Return the [X, Y] coordinate for the center point of the cell that contains the specified text.  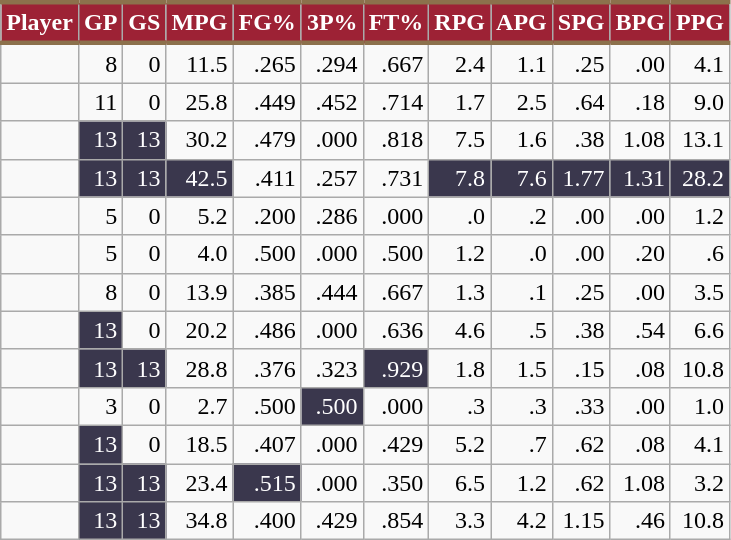
.1 [522, 292]
APG [522, 22]
1.15 [581, 521]
6.6 [700, 330]
1.0 [700, 406]
.20 [640, 254]
.33 [581, 406]
1.77 [581, 178]
3.5 [700, 292]
.7 [522, 444]
1.6 [522, 140]
FG% [267, 22]
SPG [581, 22]
.200 [267, 216]
4.2 [522, 521]
13.9 [200, 292]
.479 [267, 140]
1.5 [522, 368]
.64 [581, 102]
13.1 [700, 140]
.407 [267, 444]
.486 [267, 330]
.18 [640, 102]
.5 [522, 330]
.323 [332, 368]
.46 [640, 521]
11 [100, 102]
.411 [267, 178]
PPG [700, 22]
3P% [332, 22]
3.3 [460, 521]
RPG [460, 22]
.6 [700, 254]
.385 [267, 292]
2.7 [200, 406]
.449 [267, 102]
9.0 [700, 102]
.265 [267, 63]
7.5 [460, 140]
.452 [332, 102]
.636 [396, 330]
34.8 [200, 521]
.400 [267, 521]
MPG [200, 22]
FT% [396, 22]
BPG [640, 22]
7.8 [460, 178]
GP [100, 22]
1.3 [460, 292]
1.7 [460, 102]
.444 [332, 292]
.818 [396, 140]
.350 [396, 483]
.54 [640, 330]
6.5 [460, 483]
2.4 [460, 63]
.854 [396, 521]
.714 [396, 102]
.515 [267, 483]
4.0 [200, 254]
23.4 [200, 483]
30.2 [200, 140]
.286 [332, 216]
28.2 [700, 178]
.294 [332, 63]
Player [40, 22]
1.1 [522, 63]
.15 [581, 368]
.257 [332, 178]
28.8 [200, 368]
1.8 [460, 368]
4.6 [460, 330]
3 [100, 406]
.731 [396, 178]
.2 [522, 216]
2.5 [522, 102]
25.8 [200, 102]
20.2 [200, 330]
GS [144, 22]
11.5 [200, 63]
.929 [396, 368]
7.6 [522, 178]
18.5 [200, 444]
42.5 [200, 178]
.376 [267, 368]
1.31 [640, 178]
3.2 [700, 483]
